Find where the given text appears and provide that cell's center as [X, Y] coordinate. 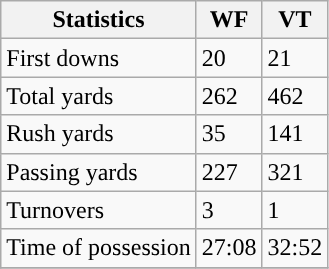
First downs [99, 58]
262 [229, 96]
Statistics [99, 20]
Time of possession [99, 248]
Passing yards [99, 172]
462 [295, 96]
Turnovers [99, 210]
27:08 [229, 248]
32:52 [295, 248]
VT [295, 20]
20 [229, 58]
Rush yards [99, 134]
1 [295, 210]
35 [229, 134]
Total yards [99, 96]
141 [295, 134]
321 [295, 172]
21 [295, 58]
3 [229, 210]
WF [229, 20]
227 [229, 172]
